Identify which cell holds the provided text, then report its [X, Y] central coordinate. 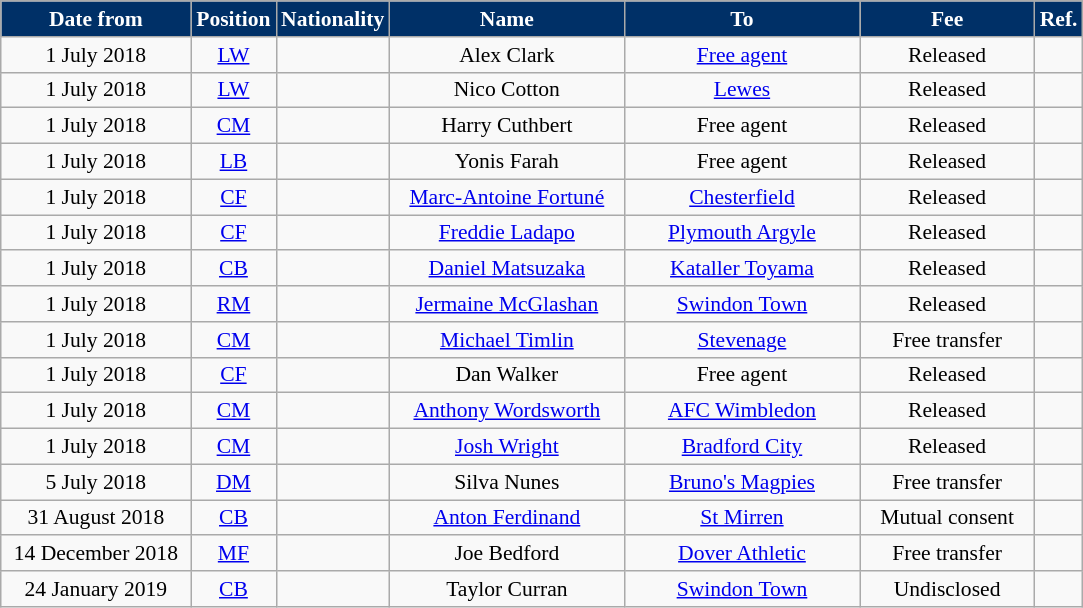
5 July 2018 [96, 482]
Josh Wright [506, 447]
Marc-Antoine Fortuné [506, 197]
Stevenage [742, 340]
Joe Bedford [506, 554]
Chesterfield [742, 197]
Dover Athletic [742, 554]
AFC Wimbledon [742, 411]
To [742, 19]
Nationality [332, 19]
Anton Ferdinand [506, 518]
24 January 2019 [96, 589]
Lewes [742, 90]
Silva Nunes [506, 482]
Michael Timlin [506, 340]
Position [234, 19]
Date from [96, 19]
Daniel Matsuzaka [506, 269]
Mutual consent [948, 518]
RM [234, 304]
Taylor Curran [506, 589]
Harry Cuthbert [506, 126]
Fee [948, 19]
Plymouth Argyle [742, 233]
Freddie Ladapo [506, 233]
Bradford City [742, 447]
Undisclosed [948, 589]
St Mirren [742, 518]
Bruno's Magpies [742, 482]
14 December 2018 [96, 554]
Kataller Toyama [742, 269]
Yonis Farah [506, 162]
31 August 2018 [96, 518]
Jermaine McGlashan [506, 304]
Nico Cotton [506, 90]
DM [234, 482]
Anthony Wordsworth [506, 411]
LB [234, 162]
Dan Walker [506, 375]
Name [506, 19]
Alex Clark [506, 55]
MF [234, 554]
Ref. [1059, 19]
